For the text-containing cell, return its midpoint in [X, Y] coordinate format. 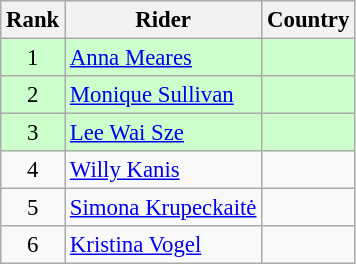
2 [33, 95]
Country [308, 20]
6 [33, 245]
Kristina Vogel [164, 245]
3 [33, 133]
Lee Wai Sze [164, 133]
Simona Krupeckaitė [164, 208]
Rank [33, 20]
Rider [164, 20]
4 [33, 170]
Willy Kanis [164, 170]
Monique Sullivan [164, 95]
1 [33, 58]
Anna Meares [164, 58]
5 [33, 208]
